Locate the cell with the specified text and output its [X, Y] center coordinate. 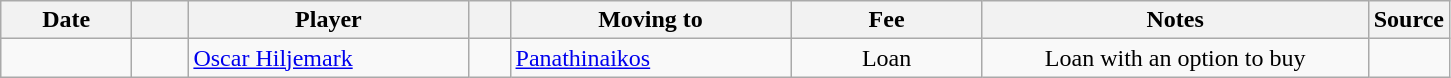
Fee [886, 20]
Oscar Hiljemark [328, 58]
Moving to [650, 20]
Panathinaikos [650, 58]
Player [328, 20]
Source [1408, 20]
Loan with an option to buy [1175, 58]
Loan [886, 58]
Notes [1175, 20]
Date [66, 20]
